Output the (x, y) coordinate of the center of the cell containing the given text.  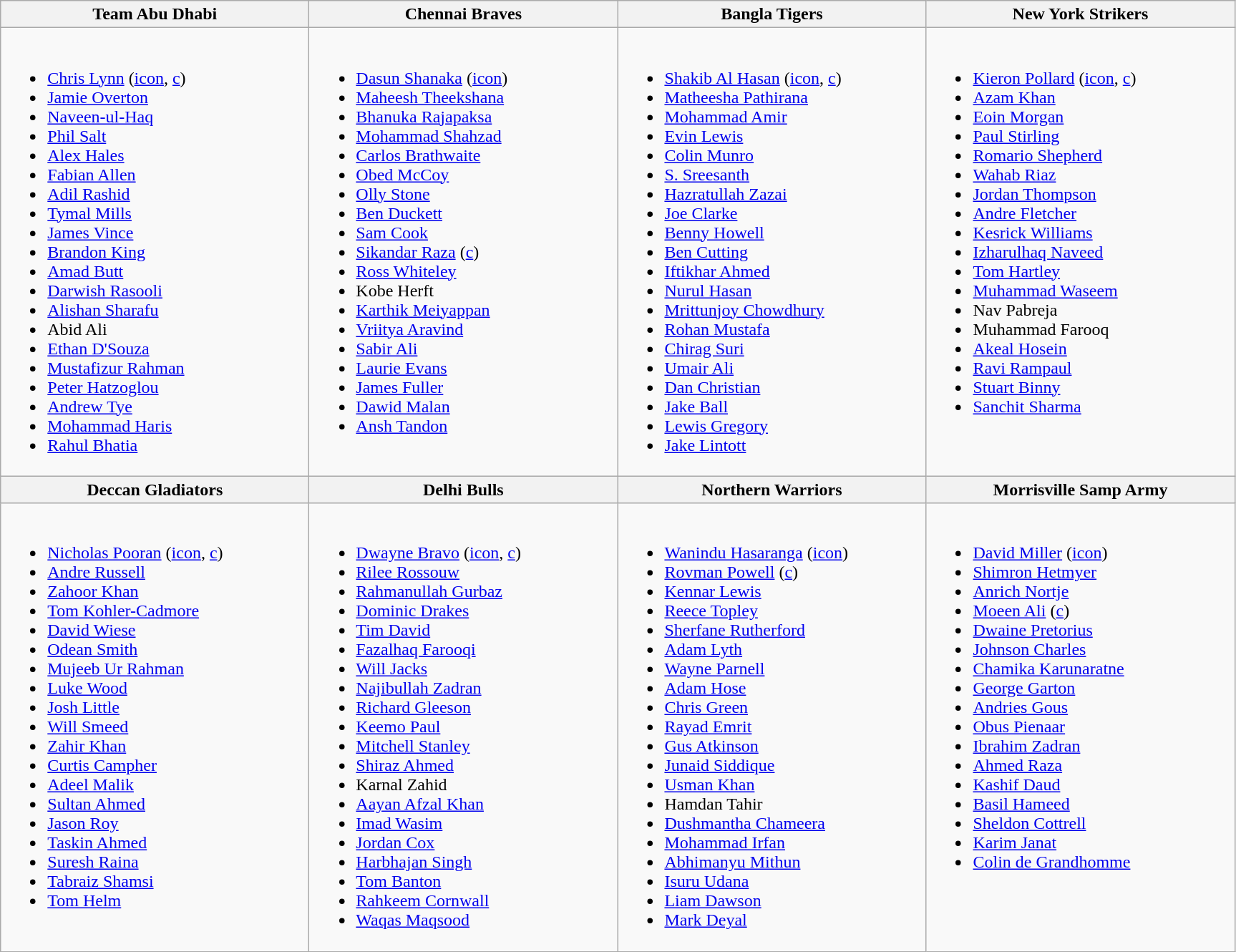
Delhi Bulls (464, 490)
New York Strikers (1081, 14)
Northern Warriors (772, 490)
Deccan Gladiators (155, 490)
Bangla Tigers (772, 14)
Morrisville Samp Army (1081, 490)
Team Abu Dhabi (155, 14)
Chennai Braves (464, 14)
